Output the [x, y] coordinate of the center of the cell containing the given text.  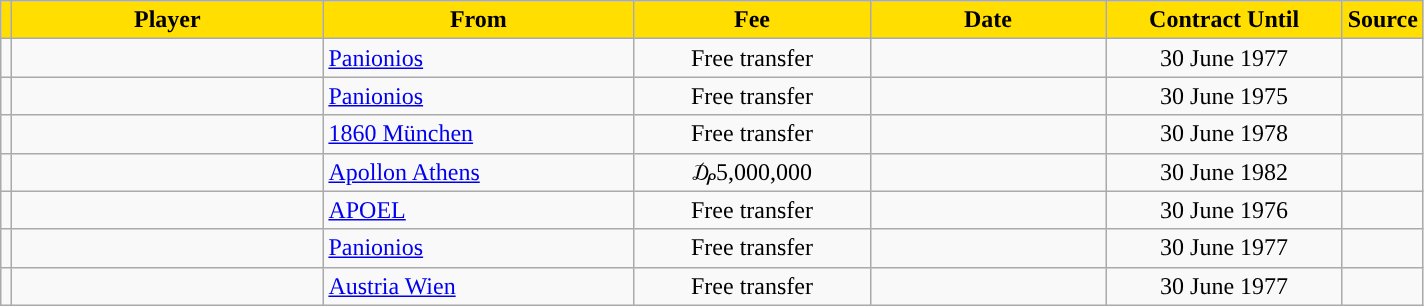
APOEL [478, 210]
Player [168, 20]
Source [1382, 20]
30 June 1982 [1224, 172]
From [478, 20]
Contract Until [1224, 20]
Fee [752, 20]
1860 München [478, 134]
30 June 1978 [1224, 134]
30 June 1976 [1224, 210]
Austria Wien [478, 286]
30 June 1975 [1224, 96]
Date [988, 20]
Apollon Athens [478, 172]
₯5,000,000 [752, 172]
